Determine the (x, y) coordinate at the center of the cell enclosing the given text.  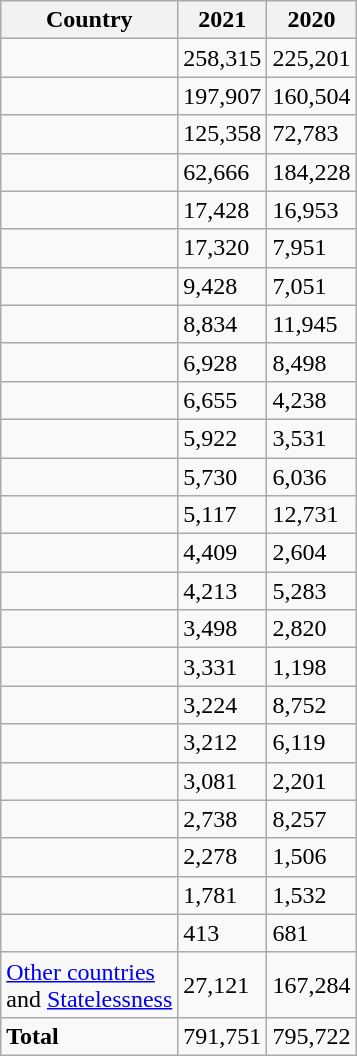
791,751 (222, 1036)
184,228 (312, 172)
681 (312, 933)
3,224 (222, 705)
795,722 (312, 1036)
8,752 (312, 705)
413 (222, 933)
3,531 (312, 438)
4,213 (222, 591)
6,928 (222, 362)
258,315 (222, 58)
125,358 (222, 134)
16,953 (312, 210)
167,284 (312, 984)
Total (90, 1036)
8,257 (312, 819)
6,119 (312, 743)
7,051 (312, 286)
27,121 (222, 984)
12,731 (312, 515)
5,283 (312, 591)
3,498 (222, 629)
5,730 (222, 477)
1,506 (312, 857)
3,331 (222, 667)
62,666 (222, 172)
2,604 (312, 553)
2,738 (222, 819)
Country (90, 20)
2021 (222, 20)
160,504 (312, 96)
6,036 (312, 477)
2,201 (312, 781)
5,117 (222, 515)
3,081 (222, 781)
4,238 (312, 400)
2,278 (222, 857)
3,212 (222, 743)
8,834 (222, 324)
72,783 (312, 134)
6,655 (222, 400)
2,820 (312, 629)
7,951 (312, 248)
1,532 (312, 895)
17,428 (222, 210)
225,201 (312, 58)
17,320 (222, 248)
197,907 (222, 96)
5,922 (222, 438)
8,498 (312, 362)
2020 (312, 20)
1,198 (312, 667)
1,781 (222, 895)
11,945 (312, 324)
9,428 (222, 286)
Other countriesand Statelessness (90, 984)
4,409 (222, 553)
